Identify which cell holds the provided text, then report its [X, Y] central coordinate. 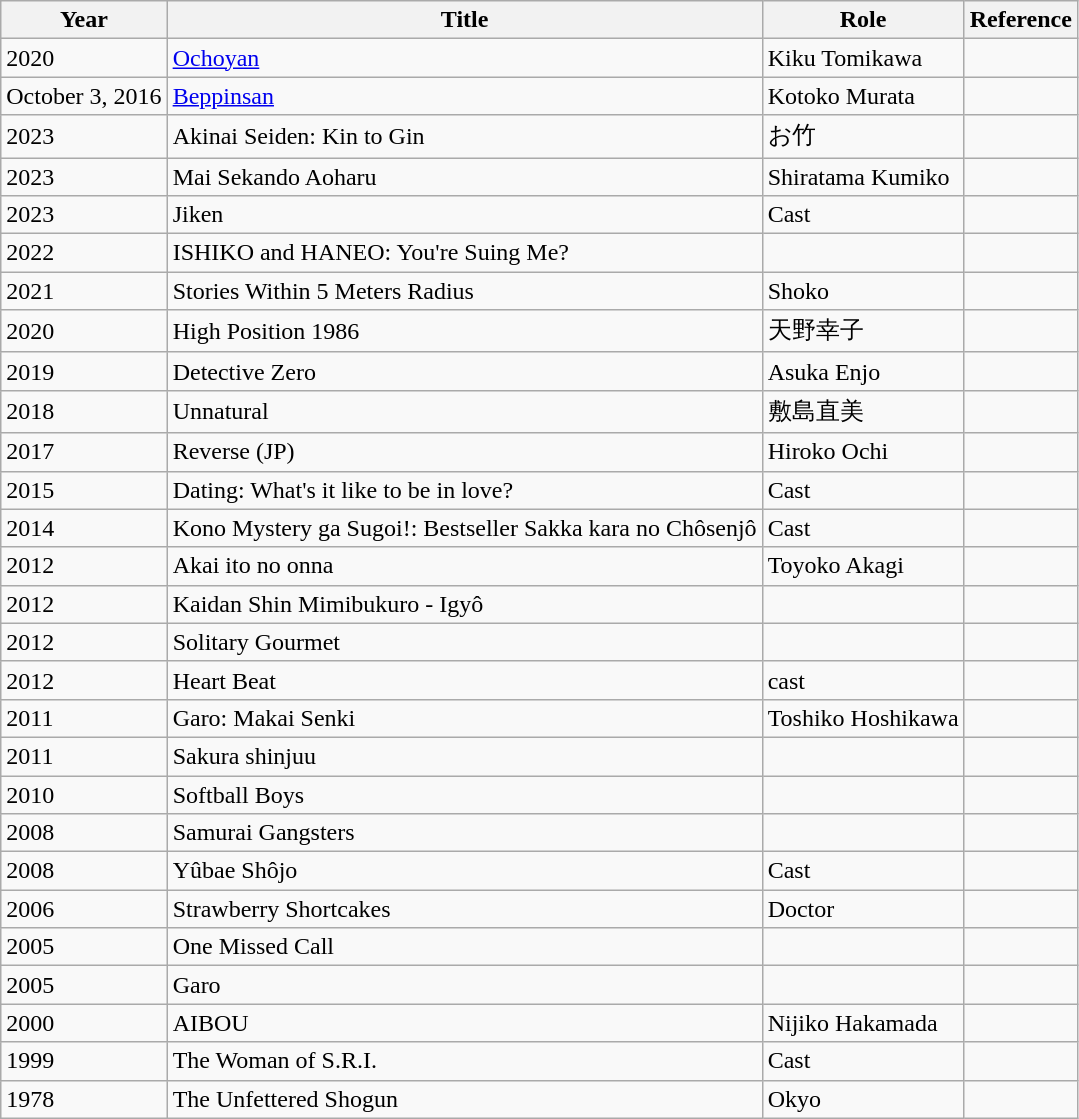
Samurai Gangsters [464, 833]
天野幸子 [863, 332]
Kiku Tomikawa [863, 58]
2015 [84, 490]
Toshiko Hoshikawa [863, 718]
2006 [84, 909]
1999 [84, 1061]
Jiken [464, 215]
2014 [84, 528]
Detective Zero [464, 371]
Softball Boys [464, 795]
Toyoko Akagi [863, 566]
Title [464, 20]
Reference [1020, 20]
Shiratama Kumiko [863, 177]
cast [863, 680]
Beppinsan [464, 96]
Akinai Seiden: Kin to Gin [464, 136]
Kotoko Murata [863, 96]
1978 [84, 1099]
Nijiko Hakamada [863, 1023]
High Position 1986 [464, 332]
Reverse (JP) [464, 452]
2019 [84, 371]
Yûbae Shôjo [464, 871]
Stories Within 5 Meters Radius [464, 291]
2010 [84, 795]
Mai Sekando Aoharu [464, 177]
Year [84, 20]
ISHIKO and HANEO: You're Suing Me? [464, 253]
2017 [84, 452]
The Unfettered Shogun [464, 1099]
Garo: Makai Senki [464, 718]
AIBOU [464, 1023]
Dating: What's it like to be in love? [464, 490]
Asuka Enjo [863, 371]
Heart Beat [464, 680]
Doctor [863, 909]
Kono Mystery ga Sugoi!: Bestseller Sakka kara no Chôsenjô [464, 528]
Hiroko Ochi [863, 452]
The Woman of S.R.I. [464, 1061]
Kaidan Shin Mimibukuro - Igyô [464, 604]
Sakura shinjuu [464, 756]
2022 [84, 253]
Akai ito no onna [464, 566]
Unnatural [464, 412]
Strawberry Shortcakes [464, 909]
Solitary Gourmet [464, 642]
敷島直美 [863, 412]
Role [863, 20]
お竹 [863, 136]
2000 [84, 1023]
2018 [84, 412]
Okyo [863, 1099]
Garo [464, 985]
October 3, 2016 [84, 96]
One Missed Call [464, 947]
2021 [84, 291]
Shoko [863, 291]
Ochoyan [464, 58]
